Scan for the cell matching the given text and deliver its [x, y] coordinate at center. 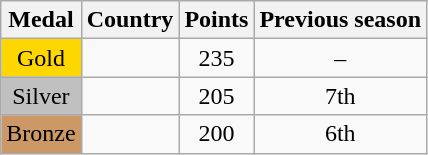
235 [216, 58]
Country [130, 20]
Gold [41, 58]
205 [216, 96]
Silver [41, 96]
Points [216, 20]
Previous season [340, 20]
Medal [41, 20]
Bronze [41, 134]
200 [216, 134]
7th [340, 96]
– [340, 58]
6th [340, 134]
